Detect which cell encompasses the target text, then output its [X, Y] center coordinate. 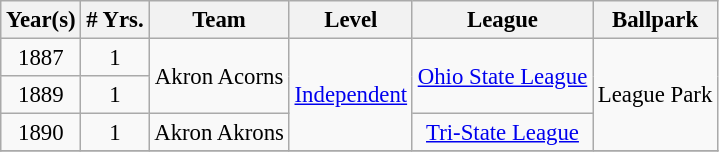
1887 [41, 58]
1890 [41, 133]
Independent [350, 96]
League Park [656, 96]
League [502, 20]
Year(s) [41, 20]
Akron Acorns [219, 76]
Ballpark [656, 20]
Tri-State League [502, 133]
Team [219, 20]
Level [350, 20]
# Yrs. [115, 20]
1889 [41, 95]
Ohio State League [502, 76]
Akron Akrons [219, 133]
